Return the [X, Y] coordinate for the center point of the cell that contains the specified text.  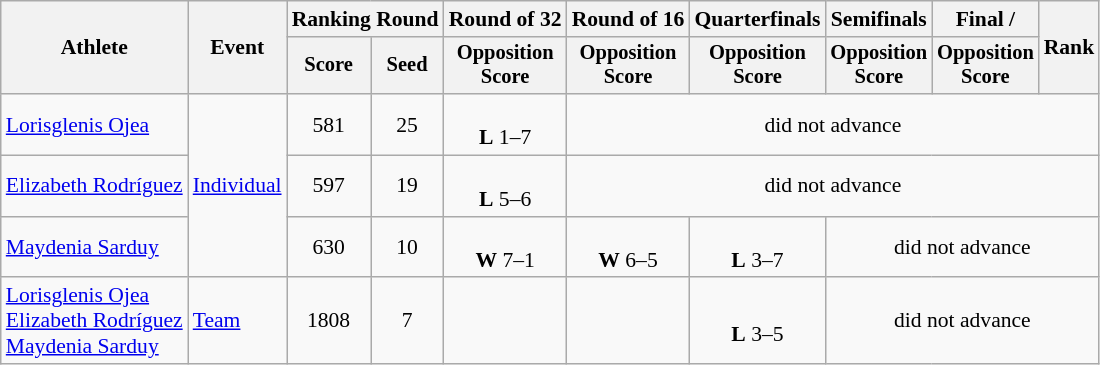
L 3–7 [757, 248]
L 1–7 [506, 124]
25 [408, 124]
Lorisglenis OjeaElizabeth RodríguezMaydenia Sarduy [94, 322]
10 [408, 248]
L 5–6 [506, 186]
581 [329, 124]
Seed [408, 66]
Ranking Round [366, 19]
Individual [238, 186]
L 3–5 [757, 322]
Lorisglenis Ojea [94, 124]
597 [329, 186]
Maydenia Sarduy [94, 248]
W 6–5 [628, 248]
Event [238, 48]
7 [408, 322]
Score [329, 66]
Semifinals [878, 19]
Quarterfinals [757, 19]
19 [408, 186]
Team [238, 322]
630 [329, 248]
Elizabeth Rodríguez [94, 186]
Athlete [94, 48]
Round of 16 [628, 19]
1808 [329, 322]
Rank [1070, 48]
W 7–1 [506, 248]
Final / [986, 19]
Round of 32 [506, 19]
